Identify which cell holds the provided text, then report its (x, y) central coordinate. 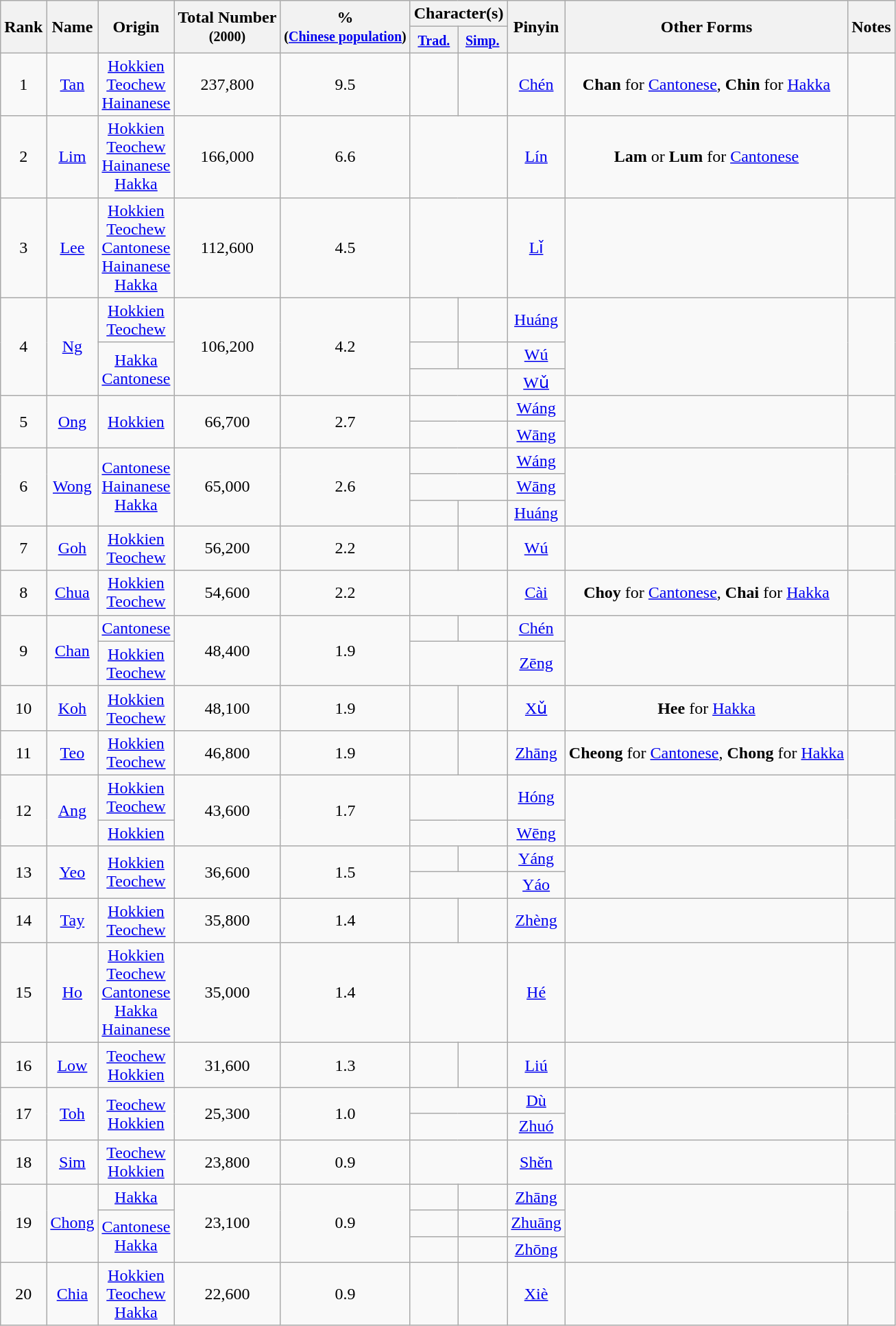
35,800 (228, 920)
Yáng (536, 859)
Choy for Cantonese, Chai for Hakka (706, 592)
4.5 (346, 248)
Hóng (536, 797)
14 (23, 920)
6 (23, 487)
Lee (73, 248)
237,800 (228, 84)
Rank (23, 27)
2.6 (346, 487)
16 (23, 1065)
46,800 (228, 753)
Shěn (536, 1161)
2.7 (346, 422)
Chong (73, 1223)
CantoneseHakka (136, 1236)
Koh (73, 708)
1 (23, 84)
Hee for Hakka (706, 708)
Zēng (536, 664)
23,800 (228, 1161)
Chua (73, 592)
Cantonese (136, 628)
Ong (73, 422)
Wēng (536, 833)
Ho (73, 993)
Ng (73, 347)
Lín (536, 156)
HokkienTeochewCantoneseHakkaHainanese (136, 993)
Notes (871, 27)
4 (23, 347)
HokkienTeochewHainanese (136, 84)
15 (23, 993)
Character(s) (459, 14)
1.0 (346, 1113)
Trad. (433, 40)
23,100 (228, 1223)
3 (23, 248)
Ang (73, 810)
Cài (536, 592)
Lam or Lum for Cantonese (706, 156)
Sim (73, 1161)
166,000 (228, 156)
11 (23, 753)
4.2 (346, 347)
Tay (73, 920)
Hakka (136, 1197)
31,600 (228, 1065)
Wǔ (536, 382)
22,600 (228, 1294)
18 (23, 1161)
Chan for Cantonese, Chin for Hakka (706, 84)
Zhèng (536, 920)
8 (23, 592)
Zhuó (536, 1126)
7 (23, 549)
Low (73, 1065)
54,600 (228, 592)
Cheong for Cantonese, Chong for Hakka (706, 753)
Liú (536, 1065)
Dù (536, 1100)
Other Forms (706, 27)
Lim (73, 156)
1.7 (346, 810)
HokkienTeochewCantoneseHainaneseHakka (136, 248)
Yáo (536, 885)
112,600 (228, 248)
Xiè (536, 1294)
Wong (73, 487)
Xǔ (536, 708)
1.3 (346, 1065)
48,400 (228, 650)
9.5 (346, 84)
6.6 (346, 156)
66,700 (228, 422)
12 (23, 810)
9 (23, 650)
HokkienTeochewHakka (136, 1294)
Teo (73, 753)
Chan (73, 650)
36,600 (228, 872)
56,200 (228, 549)
Goh (73, 549)
CantoneseHainaneseHakka (136, 487)
HokkienTeochewHainaneseHakka (136, 156)
Chia (73, 1294)
%(Chinese population) (346, 27)
48,100 (228, 708)
Yeo (73, 872)
Simp. (483, 40)
43,600 (228, 810)
20 (23, 1294)
Total Number(2000) (228, 27)
10 (23, 708)
35,000 (228, 993)
2 (23, 156)
Tan (73, 84)
Origin (136, 27)
Zhuāng (536, 1223)
Pinyin (536, 27)
5 (23, 422)
65,000 (228, 487)
25,300 (228, 1113)
Hé (536, 993)
Toh (73, 1113)
HakkaCantonese (136, 369)
1.5 (346, 872)
Name (73, 27)
Lǐ (536, 248)
19 (23, 1223)
13 (23, 872)
17 (23, 1113)
106,200 (228, 347)
Zhōng (536, 1249)
